Locate the cell with the specified text and output its [x, y] center coordinate. 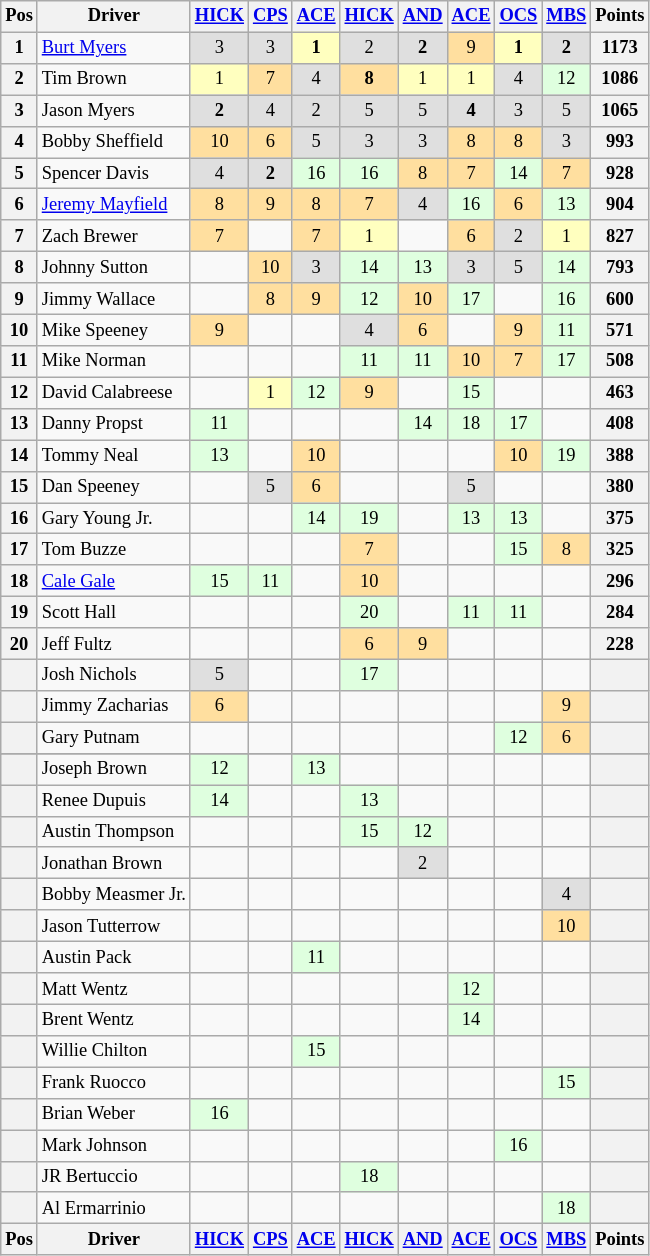
Johnny Sutton [114, 268]
Tommy Neal [114, 456]
Matt Wentz [114, 988]
Jeff Fultz [114, 644]
296 [620, 582]
793 [620, 268]
1086 [620, 80]
Brian Weber [114, 1114]
Scott Hall [114, 612]
1173 [620, 48]
284 [620, 612]
325 [620, 550]
Dan Speeney [114, 486]
408 [620, 424]
508 [620, 362]
Zach Brewer [114, 236]
Jimmy Wallace [114, 298]
Frank Ruocco [114, 1082]
928 [620, 174]
Brent Wentz [114, 1020]
David Calabreese [114, 392]
Willie Chilton [114, 1052]
JR Bertuccio [114, 1176]
Renee Dupuis [114, 800]
Al Ermarrinio [114, 1208]
Mark Johnson [114, 1146]
Mike Norman [114, 362]
571 [620, 330]
Jimmy Zacharias [114, 706]
463 [620, 392]
Josh Nichols [114, 676]
Mike Speeney [114, 330]
228 [620, 644]
Danny Propst [114, 424]
Gary Young Jr. [114, 518]
Tim Brown [114, 80]
Bobby Sheffield [114, 142]
827 [620, 236]
Jeremy Mayfield [114, 204]
Austin Thompson [114, 832]
Jason Myers [114, 110]
375 [620, 518]
Burt Myers [114, 48]
600 [620, 298]
1065 [620, 110]
388 [620, 456]
Austin Pack [114, 958]
Joseph Brown [114, 770]
904 [620, 204]
Spencer Davis [114, 174]
Cale Gale [114, 582]
993 [620, 142]
Tom Buzze [114, 550]
380 [620, 486]
Jonathan Brown [114, 864]
Jason Tutterrow [114, 926]
Bobby Measmer Jr. [114, 894]
Gary Putnam [114, 738]
